Return the [X, Y] coordinate for the center point of the cell that contains the specified text.  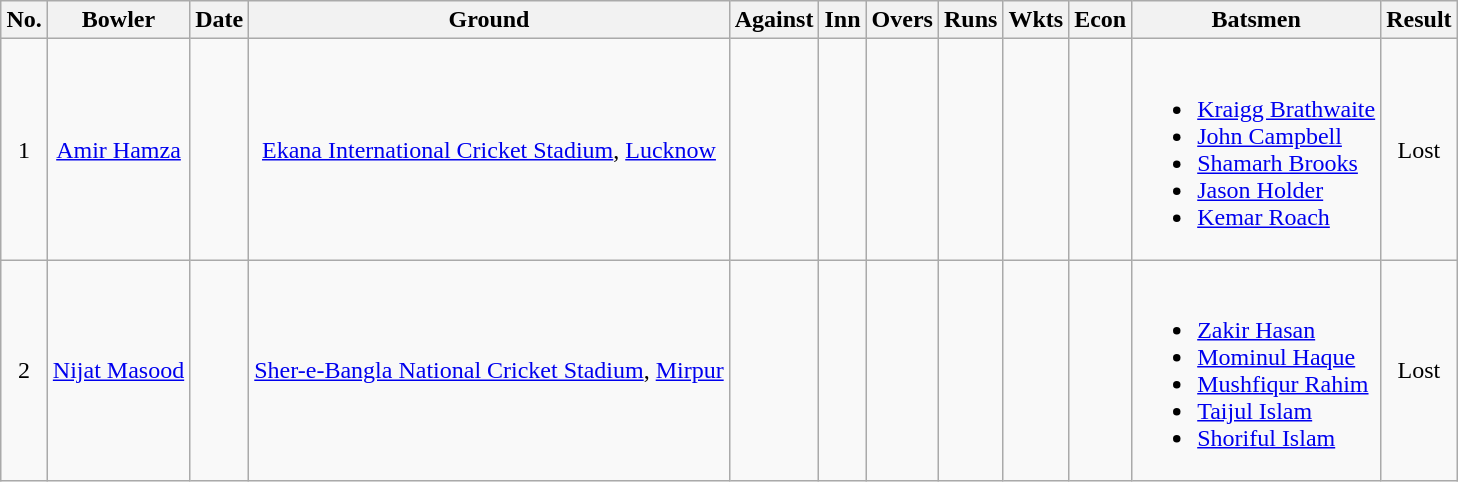
Against [774, 20]
Ground [489, 20]
Batsmen [1256, 20]
Zakir HasanMominul HaqueMushfiqur RahimTaijul IslamShoriful Islam [1256, 370]
1 [24, 150]
Inn [842, 20]
Bowler [118, 20]
Overs [902, 20]
Amir Hamza [118, 150]
Kraigg BrathwaiteJohn CampbellShamarh BrooksJason HolderKemar Roach [1256, 150]
Runs [970, 20]
Sher-e-Bangla National Cricket Stadium, Mirpur [489, 370]
Ekana International Cricket Stadium, Lucknow [489, 150]
2 [24, 370]
Econ [1100, 20]
Date [220, 20]
Wkts [1036, 20]
Nijat Masood [118, 370]
Result [1419, 20]
No. [24, 20]
